Return the (x, y) coordinate for the center point of the cell that contains the specified text.  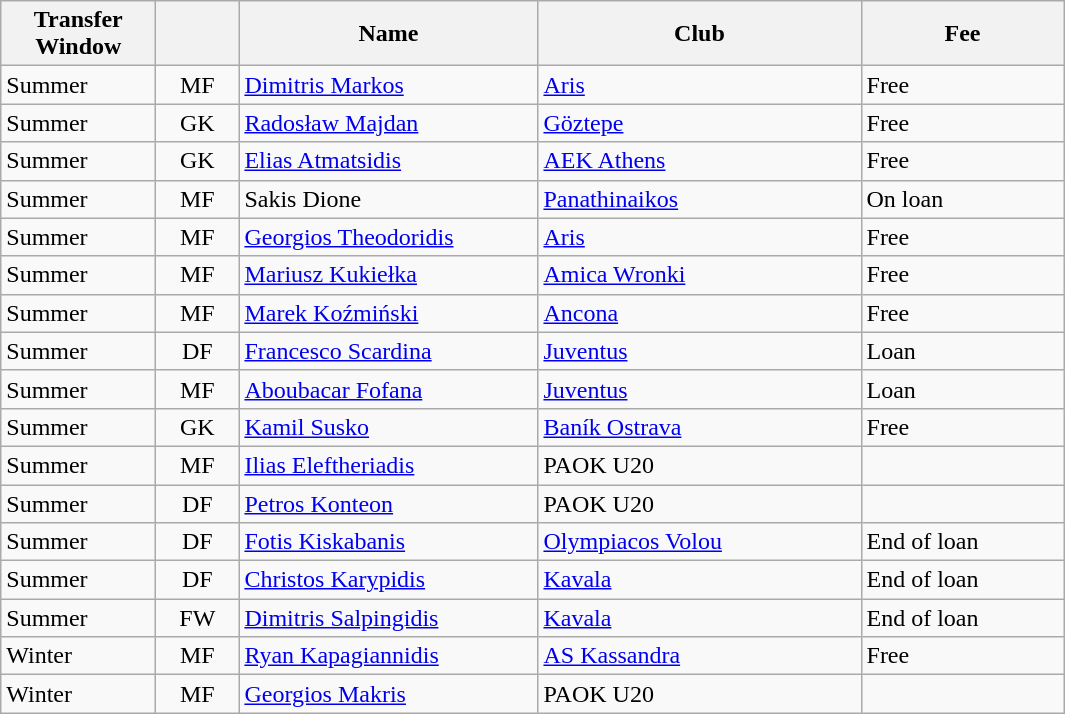
Ilias Eleftheriadis (388, 465)
Ancona (700, 313)
Elias Atmatsidis (388, 161)
AS Kassandra (700, 656)
Georgios Makris (388, 694)
Georgios Theodoridis (388, 237)
AEK Athens (700, 161)
Kamil Susko (388, 427)
Dimitris Salpingidis (388, 618)
Marek Koźmiński (388, 313)
Ryan Kapagiannidis (388, 656)
Transfer Window (78, 34)
On loan (962, 199)
Sakis Dione (388, 199)
Olympiacos Volou (700, 542)
Radosław Majdan (388, 123)
Baník Ostrava (700, 427)
Christos Karypidis (388, 580)
Fotis Kiskabanis (388, 542)
Petros Konteon (388, 503)
Dimitris Markos (388, 85)
Name (388, 34)
Francesco Scardina (388, 351)
FW (198, 618)
Club (700, 34)
Fee (962, 34)
Aboubacar Fofana (388, 389)
Mariusz Kukiełka (388, 275)
Panathinaikos (700, 199)
Amica Wronki (700, 275)
Göztepe (700, 123)
